Return [x, y] of the center of cell containing provided text 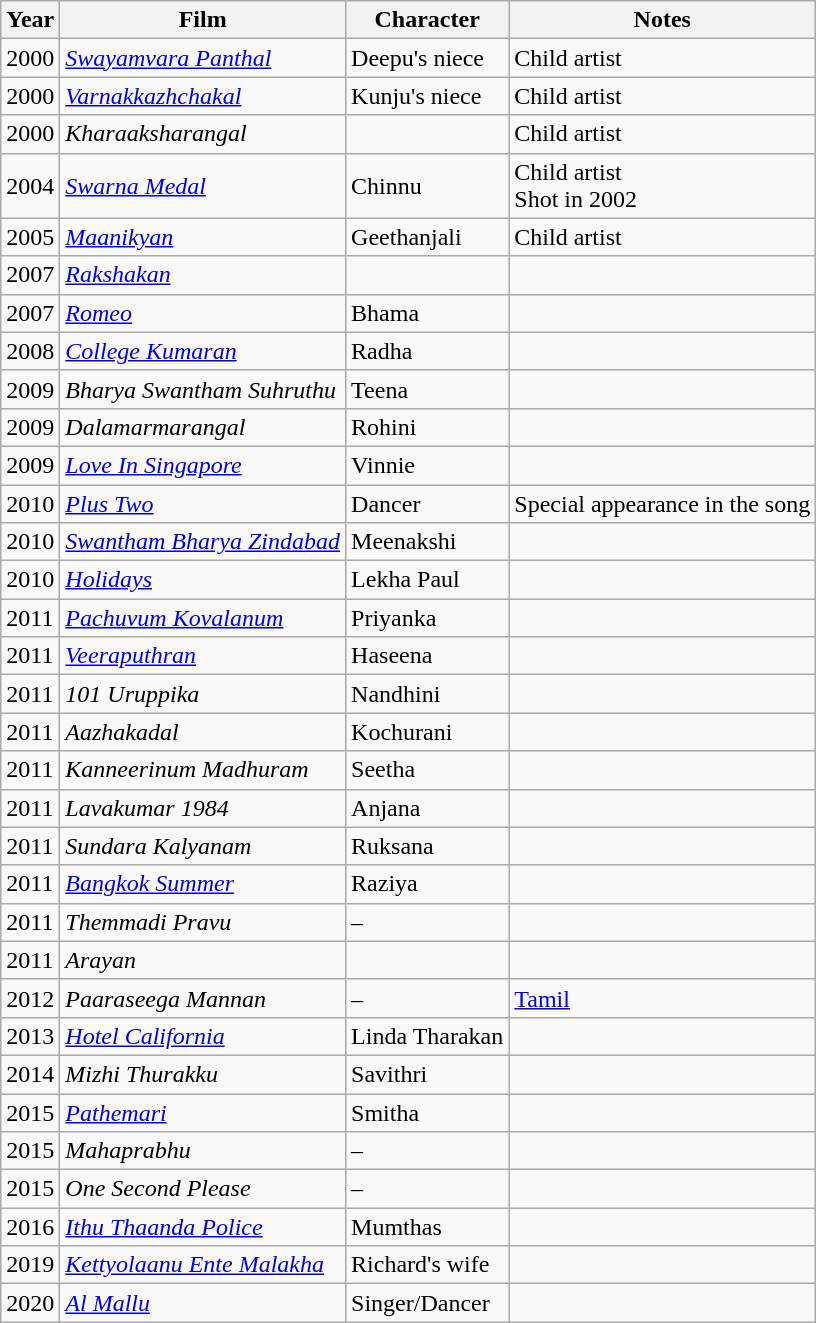
Anjana [428, 808]
Swayamvara Panthal [203, 58]
101 Uruppika [203, 694]
Maanikyan [203, 237]
Kettyolaanu Ente Malakha [203, 1265]
Nandhini [428, 694]
Aazhakadal [203, 732]
Smitha [428, 1113]
College Kumaran [203, 351]
Dancer [428, 503]
Mumthas [428, 1227]
Hotel California [203, 1036]
Character [428, 20]
Seetha [428, 770]
2014 [30, 1074]
Swantham Bharya Zindabad [203, 542]
Lekha Paul [428, 580]
Varnakkazhchakal [203, 96]
Teena [428, 389]
Pathemari [203, 1113]
Pachuvum Kovalanum [203, 618]
2012 [30, 998]
Kharaaksharangal [203, 134]
2013 [30, 1036]
2020 [30, 1303]
Priyanka [428, 618]
Chinnu [428, 186]
Sundara Kalyanam [203, 846]
Linda Tharakan [428, 1036]
Deepu's niece [428, 58]
Vinnie [428, 465]
One Second Please [203, 1189]
Geethanjali [428, 237]
Kunju's niece [428, 96]
Kochurani [428, 732]
Mahaprabhu [203, 1151]
Savithri [428, 1074]
Rakshakan [203, 275]
Richard's wife [428, 1265]
Swarna Medal [203, 186]
Arayan [203, 960]
Bhama [428, 313]
Paaraseega Mannan [203, 998]
Film [203, 20]
Notes [662, 20]
Raziya [428, 884]
Lavakumar 1984 [203, 808]
2004 [30, 186]
2019 [30, 1265]
Meenakshi [428, 542]
Radha [428, 351]
Veeraputhran [203, 656]
2008 [30, 351]
Al Mallu [203, 1303]
Child artistShot in 2002 [662, 186]
Themmadi Pravu [203, 922]
Rohini [428, 427]
2005 [30, 237]
Dalamarmarangal [203, 427]
Ithu Thaanda Police [203, 1227]
Love In Singapore [203, 465]
Year [30, 20]
Mizhi Thurakku [203, 1074]
Bharya Swantham Suhruthu [203, 389]
2016 [30, 1227]
Romeo [203, 313]
Haseena [428, 656]
Special appearance in the song [662, 503]
Tamil [662, 998]
Ruksana [428, 846]
Singer/Dancer [428, 1303]
Bangkok Summer [203, 884]
Plus Two [203, 503]
Holidays [203, 580]
Kanneerinum Madhuram [203, 770]
